Extract the [X, Y] coordinate from the center of the cell holding the provided text.  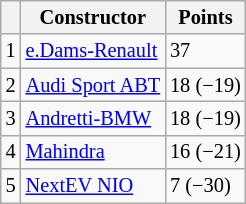
5 [11, 186]
4 [11, 152]
37 [206, 51]
Audi Sport ABT [93, 85]
NextEV NIO [93, 186]
e.Dams-Renault [93, 51]
3 [11, 118]
1 [11, 51]
7 (−30) [206, 186]
2 [11, 85]
Points [206, 17]
Andretti-BMW [93, 118]
Mahindra [93, 152]
16 (−21) [206, 152]
Constructor [93, 17]
